Extract the [x, y] coordinate from the center of the cell holding the provided text.  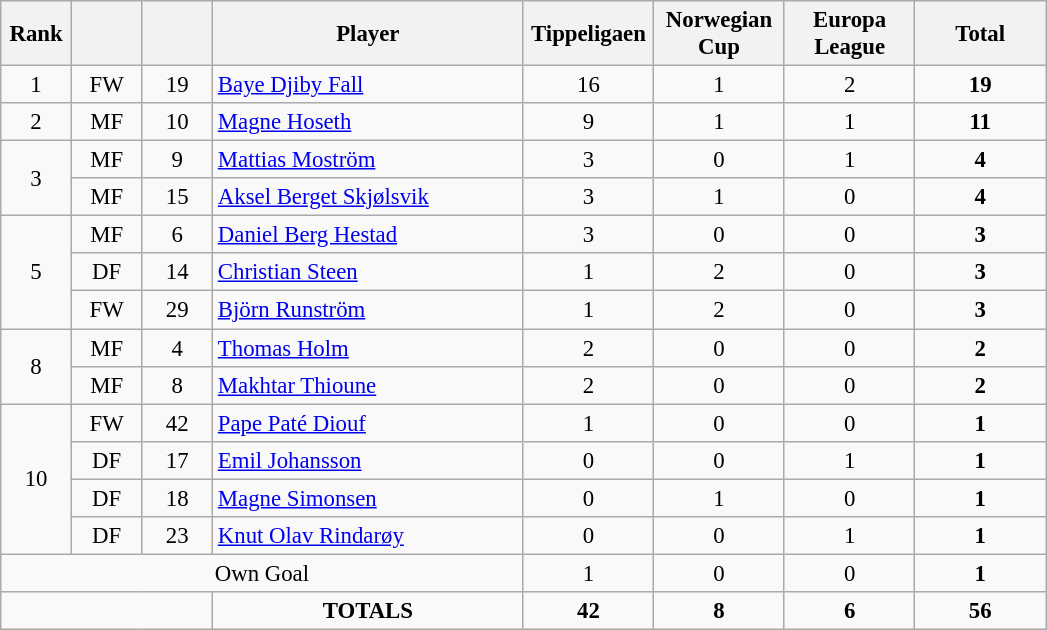
Rank [36, 34]
14 [178, 273]
Emil Johansson [368, 460]
29 [178, 310]
Magne Hoseth [368, 122]
Makhtar Thioune [368, 385]
Aksel Berget Skjølsvik [368, 197]
Player [368, 34]
16 [588, 85]
Baye Djiby Fall [368, 85]
Tippeligaen [588, 34]
17 [178, 460]
18 [178, 498]
Pape Paté Diouf [368, 423]
Mattias Moström [368, 160]
11 [980, 122]
Magne Simonsen [368, 498]
15 [178, 197]
23 [178, 536]
TOTALS [368, 611]
Europa League [850, 34]
Total [980, 34]
Norwegian Cup [720, 34]
5 [36, 272]
Own Goal [262, 573]
Daniel Berg Hestad [368, 235]
Knut Olav Rindarøy [368, 536]
56 [980, 611]
Christian Steen [368, 273]
Björn Runström [368, 310]
Thomas Holm [368, 348]
